Return the [X, Y] coordinate for the center point of the cell that contains the specified text.  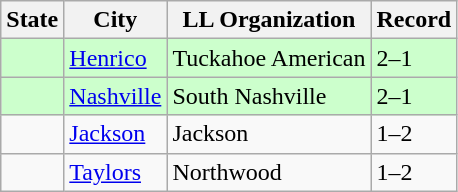
South Nashville [269, 96]
Tuckahoe American [269, 58]
Record [414, 20]
Nashville [116, 96]
Northwood [269, 172]
Taylors [116, 172]
City [116, 20]
Henrico [116, 58]
LL Organization [269, 20]
State [32, 20]
